For the text-containing cell, return its midpoint in [x, y] coordinate format. 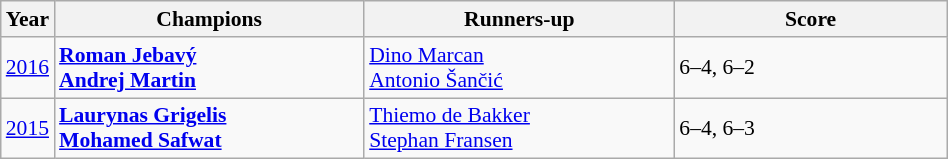
Laurynas Grigelis Mohamed Safwat [209, 128]
Roman Jebavý Andrej Martin [209, 68]
6–4, 6–2 [810, 68]
6–4, 6–3 [810, 128]
Champions [209, 19]
Thiemo de Bakker Stephan Fransen [519, 128]
Dino Marcan Antonio Šančić [519, 68]
Year [28, 19]
Runners-up [519, 19]
2016 [28, 68]
2015 [28, 128]
Score [810, 19]
